Identify which cell holds the provided text, then report its [x, y] central coordinate. 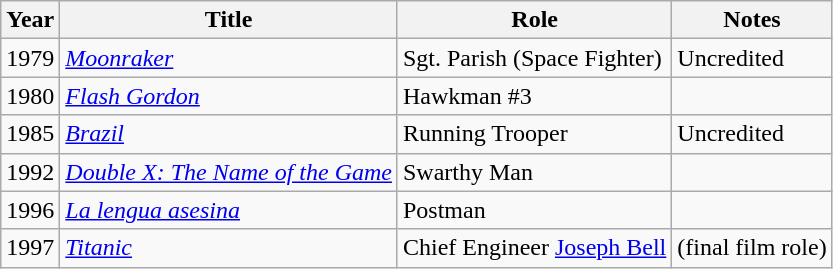
(final film role) [752, 248]
Chief Engineer Joseph Bell [534, 248]
1979 [30, 58]
Notes [752, 20]
Moonraker [229, 58]
Year [30, 20]
La lengua asesina [229, 210]
Brazil [229, 134]
Double X: The Name of the Game [229, 172]
Swarthy Man [534, 172]
Running Trooper [534, 134]
Role [534, 20]
Titanic [229, 248]
1980 [30, 96]
1996 [30, 210]
1985 [30, 134]
1992 [30, 172]
Sgt. Parish (Space Fighter) [534, 58]
Flash Gordon [229, 96]
Postman [534, 210]
1997 [30, 248]
Hawkman #3 [534, 96]
Title [229, 20]
